Find where the given text appears and provide that cell's center as [X, Y] coordinate. 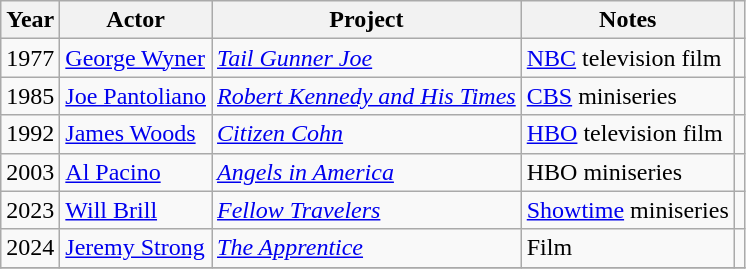
The Apprentice [367, 248]
Tail Gunner Joe [367, 58]
2024 [30, 248]
Citizen Cohn [367, 134]
Notes [628, 20]
NBC television film [628, 58]
Project [367, 20]
CBS miniseries [628, 96]
Robert Kennedy and His Times [367, 96]
Showtime miniseries [628, 210]
2023 [30, 210]
Film [628, 248]
Will Brill [136, 210]
Angels in America [367, 172]
Year [30, 20]
HBO miniseries [628, 172]
1985 [30, 96]
Fellow Travelers [367, 210]
HBO television film [628, 134]
Jeremy Strong [136, 248]
Al Pacino [136, 172]
1992 [30, 134]
Joe Pantoliano [136, 96]
2003 [30, 172]
James Woods [136, 134]
Actor [136, 20]
George Wyner [136, 58]
1977 [30, 58]
